Capture the cell that displays the provided text and extract its (X, Y) central coordinate. 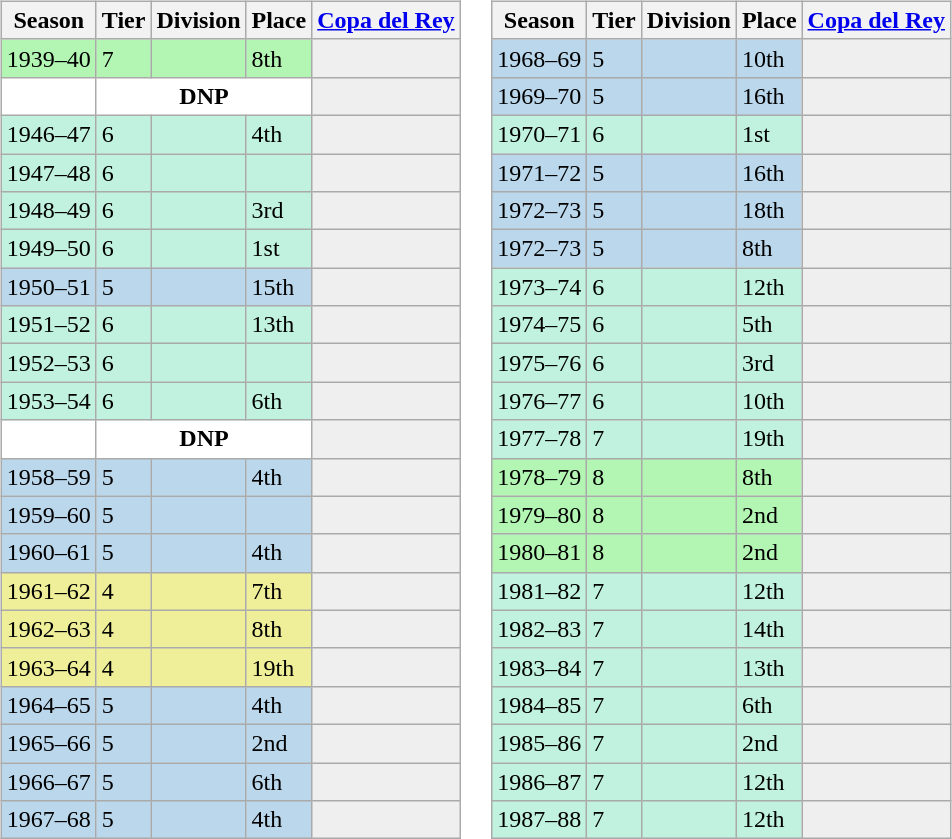
1980–81 (540, 553)
1973–74 (540, 287)
1981–82 (540, 591)
1987–88 (540, 820)
1965–66 (48, 743)
1962–63 (48, 629)
1947–48 (48, 173)
1969–70 (540, 96)
1984–85 (540, 705)
7th (279, 591)
14th (769, 629)
1939–40 (48, 58)
1948–49 (48, 211)
18th (769, 211)
1960–61 (48, 553)
1967–68 (48, 820)
1974–75 (540, 325)
1958–59 (48, 477)
1949–50 (48, 249)
1983–84 (540, 667)
1953–54 (48, 401)
1959–60 (48, 515)
1982–83 (540, 629)
1951–52 (48, 325)
1978–79 (540, 477)
1966–67 (48, 781)
1977–78 (540, 439)
1968–69 (540, 58)
15th (279, 287)
1964–65 (48, 705)
1971–72 (540, 173)
1986–87 (540, 781)
1963–64 (48, 667)
1946–47 (48, 134)
1979–80 (540, 515)
5th (769, 325)
1975–76 (540, 363)
1976–77 (540, 401)
1961–62 (48, 591)
1952–53 (48, 363)
1950–51 (48, 287)
1985–86 (540, 743)
1970–71 (540, 134)
